Return the [X, Y] coordinate for the center point of the cell that contains the specified text.  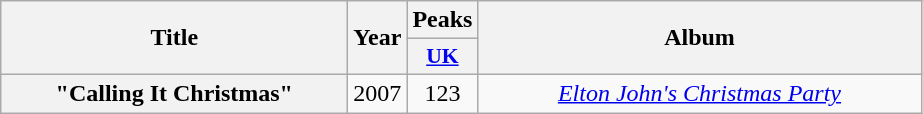
123 [442, 93]
Title [174, 38]
"Calling It Christmas" [174, 93]
Year [378, 38]
Elton John's Christmas Party [700, 93]
2007 [378, 93]
Album [700, 38]
UK [442, 57]
Peaks [442, 20]
